Find where the given text appears and provide that cell's center as (X, Y) coordinate. 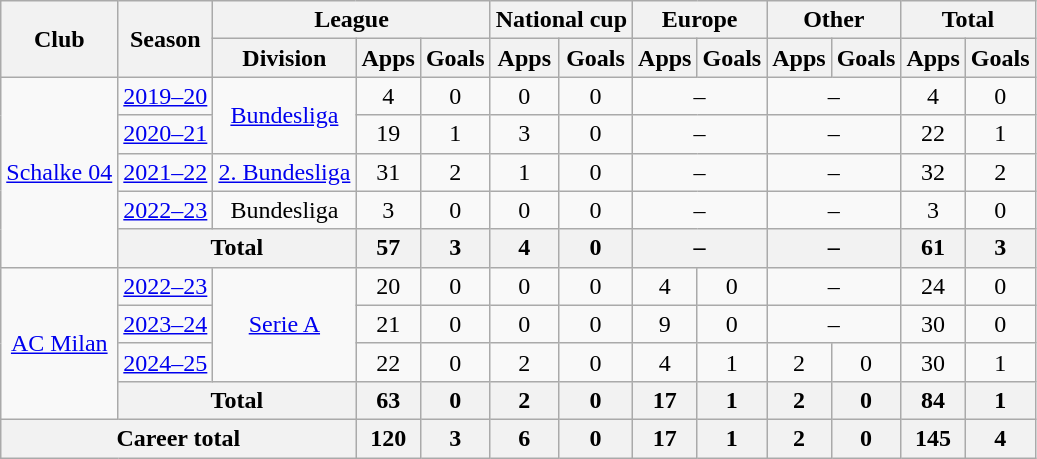
Europe (700, 20)
57 (388, 248)
24 (933, 286)
Season (166, 39)
2024–25 (166, 362)
National cup (561, 20)
Serie A (284, 324)
6 (524, 438)
32 (933, 172)
120 (388, 438)
31 (388, 172)
21 (388, 324)
Club (60, 39)
84 (933, 400)
Career total (178, 438)
20 (388, 286)
145 (933, 438)
2019–20 (166, 96)
2023–24 (166, 324)
2. Bundesliga (284, 172)
19 (388, 134)
AC Milan (60, 343)
Division (284, 58)
Other (834, 20)
9 (665, 324)
2020–21 (166, 134)
2021–22 (166, 172)
Schalke 04 (60, 172)
League (352, 20)
63 (388, 400)
61 (933, 248)
